Extract the [X, Y] coordinate from the center of the cell holding the provided text.  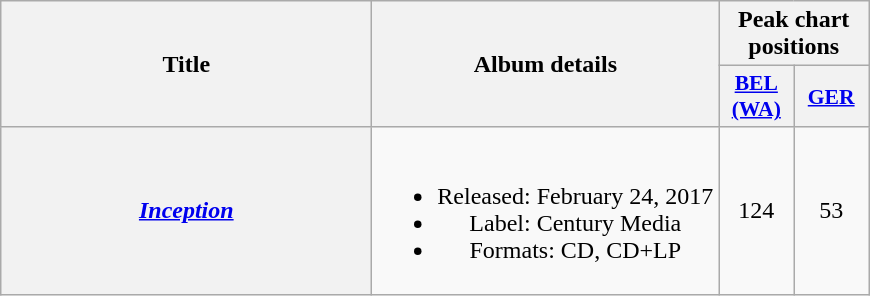
Released: February 24, 2017Label: Century MediaFormats: CD, CD+LP [546, 210]
Album details [546, 64]
53 [832, 210]
Peak chart positions [794, 34]
GER [832, 96]
BEL (WA) [756, 96]
124 [756, 210]
Inception [186, 210]
Title [186, 64]
